For the text-containing cell, return its midpoint in (x, y) coordinate format. 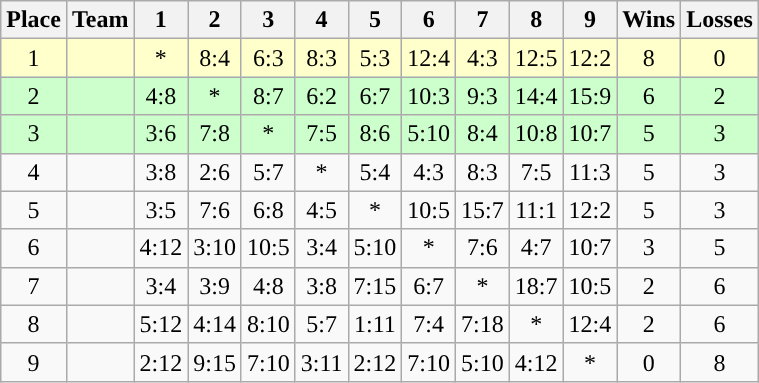
8:10 (268, 324)
5:4 (375, 172)
7:8 (215, 134)
18:7 (536, 286)
5:3 (375, 58)
1:11 (375, 324)
3:9 (215, 286)
6:3 (268, 58)
11:1 (536, 210)
3:5 (161, 210)
2:6 (215, 172)
7:15 (375, 286)
10:8 (536, 134)
4:7 (536, 248)
9:3 (483, 96)
3:11 (322, 362)
Place (34, 20)
15:9 (590, 96)
Team (100, 20)
15:7 (483, 210)
7:18 (483, 324)
6:2 (322, 96)
8:7 (268, 96)
Losses (720, 20)
3:6 (161, 134)
14:4 (536, 96)
12:5 (536, 58)
8:6 (375, 134)
11:3 (590, 172)
7:4 (429, 324)
3:10 (215, 248)
10:3 (429, 96)
9:15 (215, 362)
5:12 (161, 324)
Wins (649, 20)
6:8 (268, 210)
4:5 (322, 210)
4:14 (215, 324)
